Capture the cell that displays the provided text and extract its (X, Y) central coordinate. 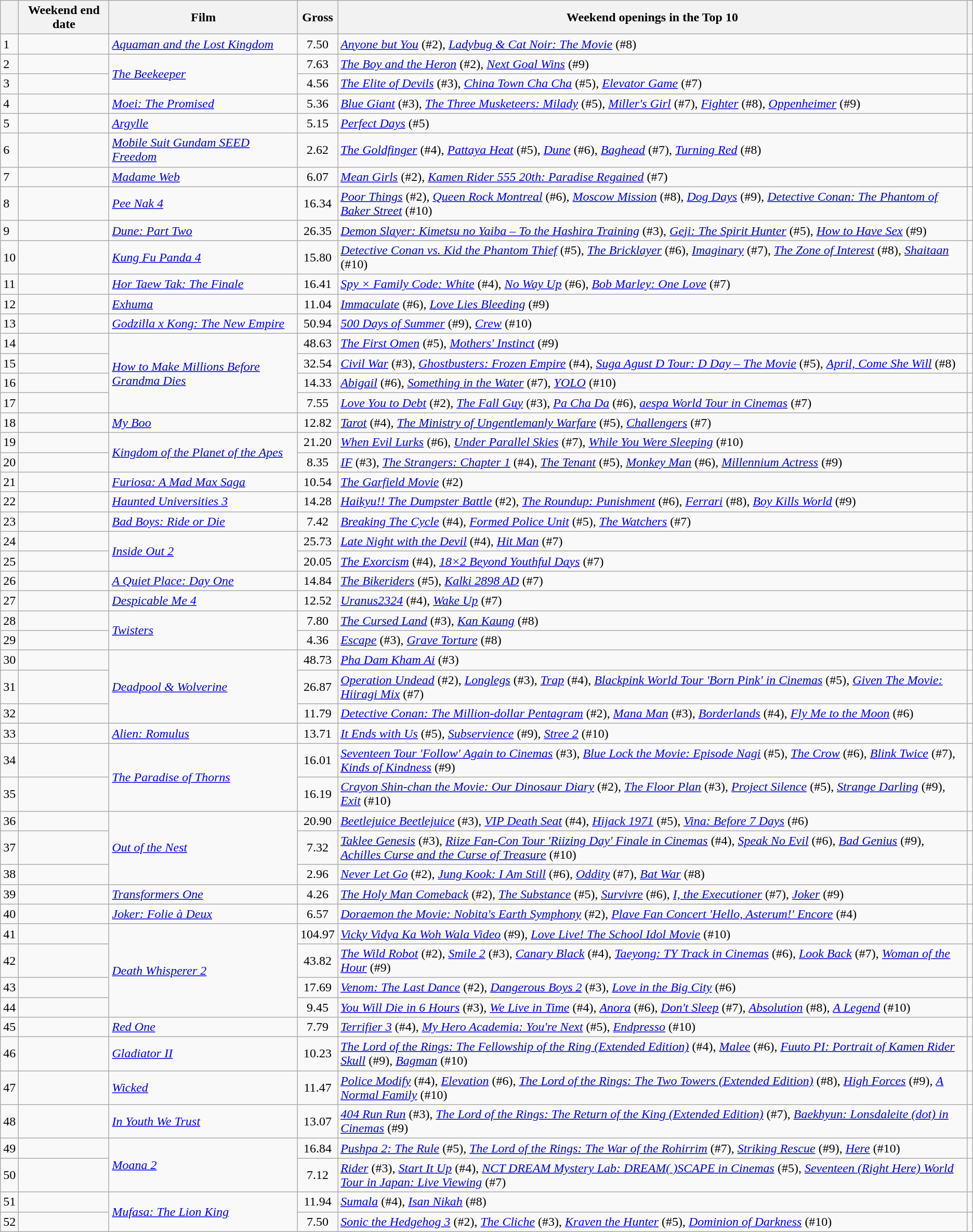
Gladiator II (204, 1054)
Tarot (#4), The Ministry of Ungentlemanly Warfare (#5), Challengers (#7) (652, 423)
Red One (204, 1027)
21 (9, 482)
10 (9, 257)
2.62 (318, 150)
48.63 (318, 344)
6.57 (318, 914)
48.73 (318, 660)
4 (9, 103)
Gross (318, 18)
26.35 (318, 230)
Twisters (204, 630)
23 (9, 521)
17 (9, 403)
19 (9, 442)
6.07 (318, 177)
38 (9, 874)
Poor Things (#2), Queen Rock Montreal (#6), Moscow Mission (#8), Dog Days (#9), Detective Conan: The Phantom of Baker Street (#10) (652, 204)
The Wild Robot (#2), Smile 2 (#3), Canary Black (#4), Taeyong: TY Track in Cinemas (#6), Look Back (#7), Woman of the Hour (#9) (652, 961)
Civil War (#3), Ghostbusters: Frozen Empire (#4), Suga Agust D Tour: D Day – The Movie (#5), April, Come She Will (#8) (652, 363)
16 (9, 383)
11.04 (318, 304)
24 (9, 541)
Love You to Debt (#2), The Fall Guy (#3), Pa Cha Da (#6), aespa World Tour in Cinemas (#7) (652, 403)
7.42 (318, 521)
51 (9, 1202)
11 (9, 284)
5.15 (318, 123)
The Lord of the Rings: The Fellowship of the Ring (Extended Edition) (#4), Malee (#6), Fuuto PI: Portrait of Kamen Rider Skull (#9), Bagman (#10) (652, 1054)
Sonic the Hedgehog 3 (#2), The Cliche (#3), Kraven the Hunter (#5), Dominion of Darkness (#10) (652, 1222)
The Elite of Devils (#3), China Town Cha Cha (#5), Elevator Game (#7) (652, 84)
Inside Out 2 (204, 551)
22 (9, 502)
10.23 (318, 1054)
27 (9, 600)
Mufasa: The Lion King (204, 1212)
It Ends with Us (#5), Subservience (#9), Stree 2 (#10) (652, 733)
2 (9, 64)
Weekend openings in the Top 10 (652, 18)
7 (9, 177)
Venom: The Last Dance (#2), Dangerous Boys 2 (#3), Love in the Big City (#6) (652, 987)
Abigail (#6), Something in the Water (#7), YOLO (#10) (652, 383)
40 (9, 914)
5 (9, 123)
5.36 (318, 103)
8.35 (318, 462)
Wicked (204, 1087)
The Cursed Land (#3), Kan Kaung (#8) (652, 620)
29 (9, 640)
11.94 (318, 1202)
In Youth We Trust (204, 1122)
Deadpool & Wolverine (204, 687)
28 (9, 620)
30 (9, 660)
6 (9, 150)
32 (9, 714)
Uranus2324 (#4), Wake Up (#7) (652, 600)
Immaculate (#6), Love Lies Bleeding (#9) (652, 304)
Never Let Go (#2), Jung Kook: I Am Still (#6), Oddity (#7), Bat War (#8) (652, 874)
Joker: Folie à Deux (204, 914)
16.01 (318, 760)
16.84 (318, 1148)
The Bikeriders (#5), Kalki 2898 AD (#7) (652, 581)
Argylle (204, 123)
Vicky Vidya Ka Woh Wala Video (#9), Love Live! The School Idol Movie (#10) (652, 934)
25 (9, 561)
13.71 (318, 733)
16.41 (318, 284)
14 (9, 344)
Aquaman and the Lost Kingdom (204, 44)
36 (9, 821)
4.26 (318, 894)
1 (9, 44)
You Will Die in 6 Hours (#3), We Live in Time (#4), Anora (#6), Don't Sleep (#7), Absolution (#8), A Legend (#10) (652, 1007)
26 (9, 581)
7.63 (318, 64)
11.47 (318, 1087)
How to Make Millions Before Grandma Dies (204, 373)
Kung Fu Panda 4 (204, 257)
12.82 (318, 423)
Pushpa 2: The Rule (#5), The Lord of the Rings: The War of the Rohirrim (#7), Striking Rescue (#9), Here (#10) (652, 1148)
Rider (#3), Start It Up (#4), NCT DREAM Mystery Lab: DREAM( )SCAPE in Cinemas (#5), Seventeen (Right Here) World Tour in Japan: Live Viewing (#7) (652, 1175)
20.90 (318, 821)
7.12 (318, 1175)
404 Run Run (#3), The Lord of the Rings: The Return of the King (Extended Edition) (#7), Baekhyun: Lonsdaleite (dot) in Cinemas (#9) (652, 1122)
50.94 (318, 324)
Mean Girls (#2), Kamen Rider 555 20th: Paradise Regained (#7) (652, 177)
13 (9, 324)
14.33 (318, 383)
The Paradise of Thorns (204, 777)
Moei: The Promised (204, 103)
Furiosa: A Mad Max Saga (204, 482)
Pha Dam Kham Ai (#3) (652, 660)
Dune: Part Two (204, 230)
The First Omen (#5), Mothers' Instinct (#9) (652, 344)
A Quiet Place: Day One (204, 581)
18 (9, 423)
Hor Taew Tak: The Finale (204, 284)
15 (9, 363)
Detective Conan vs. Kid the Phantom Thief (#5), The Bricklayer (#6), Imaginary (#7), The Zone of Interest (#8), Shaitaan (#10) (652, 257)
33 (9, 733)
39 (9, 894)
49 (9, 1148)
14.84 (318, 581)
21.20 (318, 442)
Doraemon the Movie: Nobita's Earth Symphony (#2), Plave Fan Concert 'Hello, Asterum!' Encore (#4) (652, 914)
26.87 (318, 687)
14.28 (318, 502)
Film (204, 18)
Haikyu!! The Dumpster Battle (#2), The Roundup: Punishment (#6), Ferrari (#8), Boy Kills World (#9) (652, 502)
13.07 (318, 1122)
Despicable Me 4 (204, 600)
4.56 (318, 84)
48 (9, 1122)
Haunted Universities 3 (204, 502)
46 (9, 1054)
42 (9, 961)
The Garfield Movie (#2) (652, 482)
12.52 (318, 600)
10.54 (318, 482)
Transformers One (204, 894)
20.05 (318, 561)
Escape (#3), Grave Torture (#8) (652, 640)
Sumala (#4), Isan Nikah (#8) (652, 1202)
20 (9, 462)
43.82 (318, 961)
IF (#3), The Strangers: Chapter 1 (#4), The Tenant (#5), Monkey Man (#6), Millennium Actress (#9) (652, 462)
35 (9, 794)
9 (9, 230)
Anyone but You (#2), Ladybug & Cat Noir: The Movie (#8) (652, 44)
Detective Conan: The Million-dollar Pentagram (#2), Mana Man (#3), Borderlands (#4), Fly Me to the Moon (#6) (652, 714)
16.19 (318, 794)
7.79 (318, 1027)
45 (9, 1027)
31 (9, 687)
Operation Undead (#2), Longlegs (#3), Trap (#4), Blackpink World Tour 'Born Pink' in Cinemas (#5), Given The Movie: Hiiragi Mix (#7) (652, 687)
Madame Web (204, 177)
Seventeen Tour 'Follow' Again to Cinemas (#3), Blue Lock the Movie: Episode Nagi (#5), The Crow (#6), Blink Twice (#7), Kinds of Kindness (#9) (652, 760)
50 (9, 1175)
Demon Slayer: Kimetsu no Yaiba – To the Hashira Training (#3), Geji: The Spirit Hunter (#5), How to Have Sex (#9) (652, 230)
Police Modify (#4), Elevation (#6), The Lord of the Rings: The Two Towers (Extended Edition) (#8), High Forces (#9), A Normal Family (#10) (652, 1087)
The Beekeeper (204, 74)
Perfect Days (#5) (652, 123)
The Goldfinger (#4), Pattaya Heat (#5), Dune (#6), Baghead (#7), Turning Red (#8) (652, 150)
43 (9, 987)
41 (9, 934)
Weekend end date (64, 18)
Crayon Shin-chan the Movie: Our Dinosaur Diary (#2), The Floor Plan (#3), Project Silence (#5), Strange Darling (#9), Exit (#10) (652, 794)
44 (9, 1007)
Mobile Suit Gundam SEED Freedom (204, 150)
52 (9, 1222)
Kingdom of the Planet of the Apes (204, 452)
7.80 (318, 620)
3 (9, 84)
Bad Boys: Ride or Die (204, 521)
The Boy and the Heron (#2), Next Goal Wins (#9) (652, 64)
16.34 (318, 204)
34 (9, 760)
Death Whisperer 2 (204, 970)
Spy × Family Code: White (#4), No Way Up (#6), Bob Marley: One Love (#7) (652, 284)
Terrifier 3 (#4), My Hero Academia: You're Next (#5), Endpresso (#10) (652, 1027)
17.69 (318, 987)
The Holy Man Comeback (#2), The Substance (#5), Survivre (#6), I, the Executioner (#7), Joker (#9) (652, 894)
37 (9, 847)
7.32 (318, 847)
500 Days of Summer (#9), Crew (#10) (652, 324)
Beetlejuice Beetlejuice (#3), VIP Death Seat (#4), Hijack 1971 (#5), Vina: Before 7 Days (#6) (652, 821)
Late Night with the Devil (#4), Hit Man (#7) (652, 541)
8 (9, 204)
25.73 (318, 541)
Breaking The Cycle (#4), Formed Police Unit (#5), The Watchers (#7) (652, 521)
9.45 (318, 1007)
4.36 (318, 640)
12 (9, 304)
2.96 (318, 874)
15.80 (318, 257)
The Exorcism (#4), 18×2 Beyond Youthful Days (#7) (652, 561)
Out of the Nest (204, 847)
Alien: Romulus (204, 733)
32.54 (318, 363)
Pee Nak 4 (204, 204)
When Evil Lurks (#6), Under Parallel Skies (#7), While You Were Sleeping (#10) (652, 442)
11.79 (318, 714)
Exhuma (204, 304)
Blue Giant (#3), The Three Musketeers: Milady (#5), Miller's Girl (#7), Fighter (#8), Oppenheimer (#9) (652, 103)
My Boo (204, 423)
7.55 (318, 403)
Moana 2 (204, 1165)
47 (9, 1087)
104.97 (318, 934)
Godzilla x Kong: The New Empire (204, 324)
